Return the (X, Y) coordinate for the center point of the cell that contains the specified text.  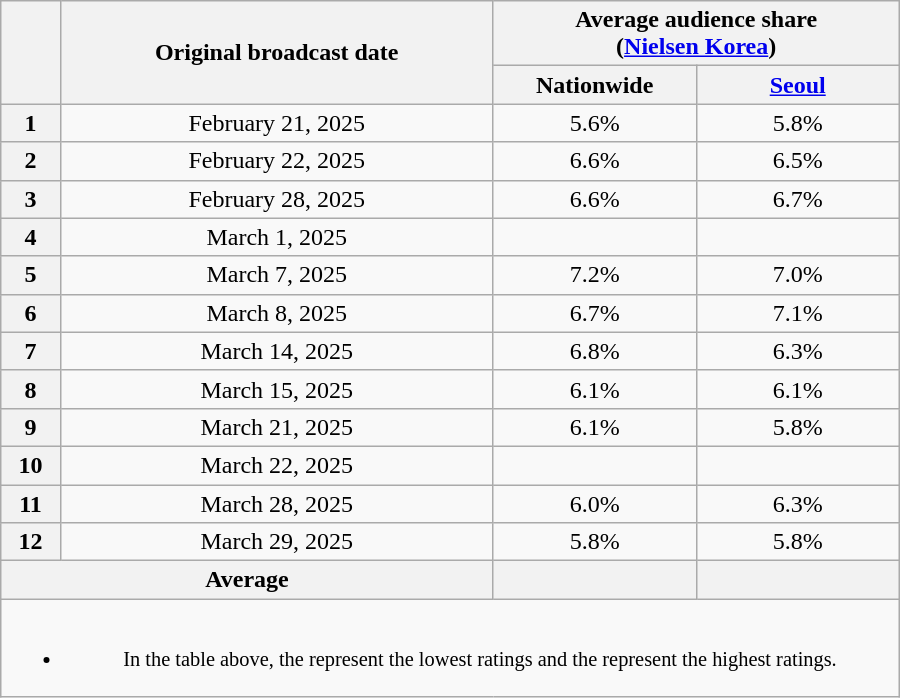
8 (31, 389)
6.0% (594, 503)
March 29, 2025 (276, 542)
February 22, 2025 (276, 161)
2 (31, 161)
March 15, 2025 (276, 389)
March 1, 2025 (276, 237)
March 28, 2025 (276, 503)
March 8, 2025 (276, 313)
In the table above, the represent the lowest ratings and the represent the highest ratings. (450, 648)
Nationwide (594, 85)
11 (31, 503)
February 21, 2025 (276, 123)
5.6% (594, 123)
March 22, 2025 (276, 465)
March 14, 2025 (276, 351)
7.2% (594, 275)
7.1% (798, 313)
Original broadcast date (276, 52)
6.8% (594, 351)
7 (31, 351)
Seoul (798, 85)
5 (31, 275)
12 (31, 542)
10 (31, 465)
6 (31, 313)
March 21, 2025 (276, 427)
March 7, 2025 (276, 275)
February 28, 2025 (276, 199)
Average audience share(Nielsen Korea) (696, 34)
9 (31, 427)
4 (31, 237)
7.0% (798, 275)
1 (31, 123)
6.5% (798, 161)
3 (31, 199)
Average (247, 580)
